Return the [X, Y] coordinate for the center point of the cell that contains the specified text.  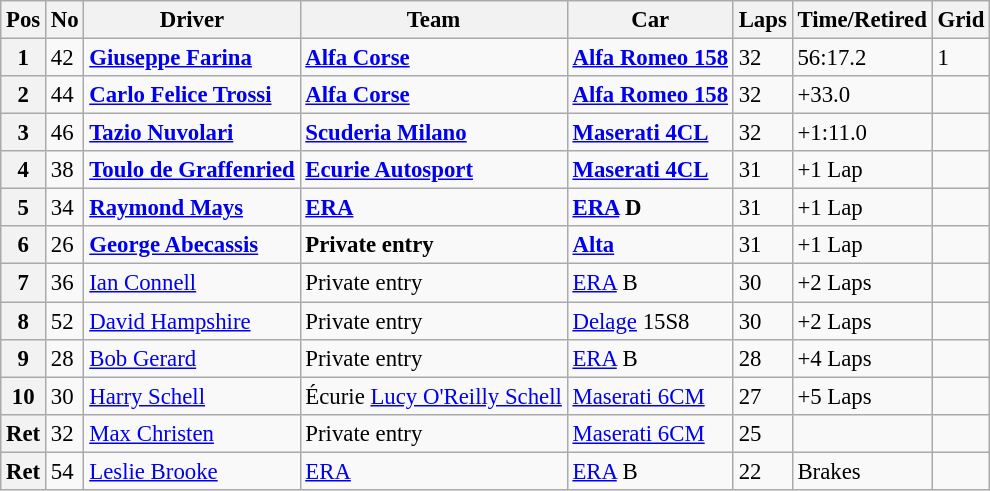
2 [24, 95]
No [65, 20]
Laps [762, 20]
Carlo Felice Trossi [192, 95]
Bob Gerard [192, 358]
ERA D [650, 208]
8 [24, 321]
52 [65, 321]
+4 Laps [862, 358]
Harry Schell [192, 396]
Toulo de Graffenried [192, 170]
Max Christen [192, 433]
Écurie Lucy O'Reilly Schell [434, 396]
Giuseppe Farina [192, 58]
+33.0 [862, 95]
Scuderia Milano [434, 133]
4 [24, 170]
Grid [960, 20]
10 [24, 396]
David Hampshire [192, 321]
26 [65, 245]
25 [762, 433]
Time/Retired [862, 20]
42 [65, 58]
44 [65, 95]
Delage 15S8 [650, 321]
Leslie Brooke [192, 471]
22 [762, 471]
Team [434, 20]
Driver [192, 20]
Ecurie Autosport [434, 170]
46 [65, 133]
54 [65, 471]
56:17.2 [862, 58]
Car [650, 20]
Tazio Nuvolari [192, 133]
Pos [24, 20]
6 [24, 245]
Raymond Mays [192, 208]
+1:11.0 [862, 133]
36 [65, 283]
Brakes [862, 471]
Ian Connell [192, 283]
+5 Laps [862, 396]
34 [65, 208]
3 [24, 133]
27 [762, 396]
38 [65, 170]
9 [24, 358]
5 [24, 208]
George Abecassis [192, 245]
Alta [650, 245]
7 [24, 283]
